Output the (x, y) coordinate of the center of the cell containing the given text.  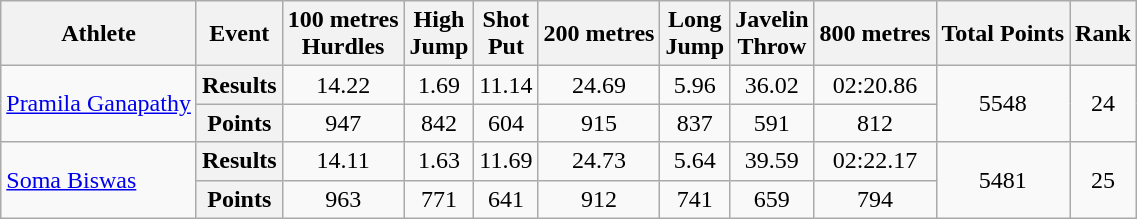
Pramila Ganapathy (99, 104)
641 (506, 199)
24.73 (599, 161)
ShotPut (506, 34)
24 (1104, 104)
1.69 (439, 85)
36.02 (772, 85)
947 (343, 123)
11.69 (506, 161)
5.64 (695, 161)
741 (695, 199)
24.69 (599, 85)
HighJump (439, 34)
5548 (1003, 104)
Athlete (99, 34)
794 (875, 199)
Soma Biswas (99, 180)
963 (343, 199)
5.96 (695, 85)
JavelinThrow (772, 34)
812 (875, 123)
842 (439, 123)
02:20.86 (875, 85)
11.14 (506, 85)
1.63 (439, 161)
25 (1104, 180)
14.22 (343, 85)
604 (506, 123)
771 (439, 199)
100 metresHurdles (343, 34)
912 (599, 199)
659 (772, 199)
LongJump (695, 34)
5481 (1003, 180)
Rank (1104, 34)
915 (599, 123)
Total Points (1003, 34)
200 metres (599, 34)
14.11 (343, 161)
39.59 (772, 161)
591 (772, 123)
800 metres (875, 34)
02:22.17 (875, 161)
837 (695, 123)
Event (239, 34)
